Provide the (X, Y) coordinate of the cell's center where the given text is located.  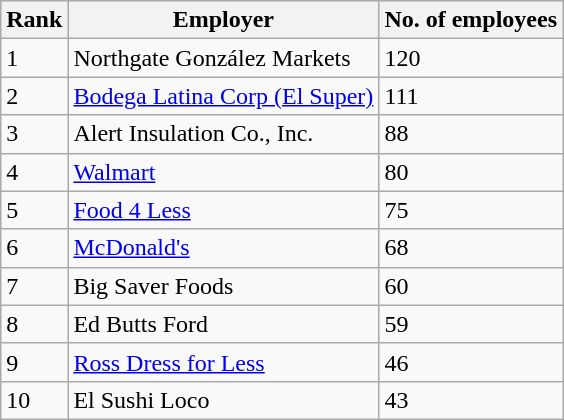
Rank (34, 20)
Employer (224, 20)
68 (471, 248)
Ed Butts Ford (224, 324)
9 (34, 362)
Ross Dress for Less (224, 362)
Bodega Latina Corp (El Super) (224, 96)
2 (34, 96)
5 (34, 210)
43 (471, 400)
1 (34, 58)
6 (34, 248)
4 (34, 172)
10 (34, 400)
111 (471, 96)
McDonald's (224, 248)
7 (34, 286)
46 (471, 362)
Northgate González Markets (224, 58)
80 (471, 172)
No. of employees (471, 20)
El Sushi Loco (224, 400)
8 (34, 324)
120 (471, 58)
88 (471, 134)
Big Saver Foods (224, 286)
Walmart (224, 172)
75 (471, 210)
59 (471, 324)
Alert Insulation Co., Inc. (224, 134)
60 (471, 286)
Food 4 Less (224, 210)
3 (34, 134)
